Return (X, Y) of the center of cell containing provided text 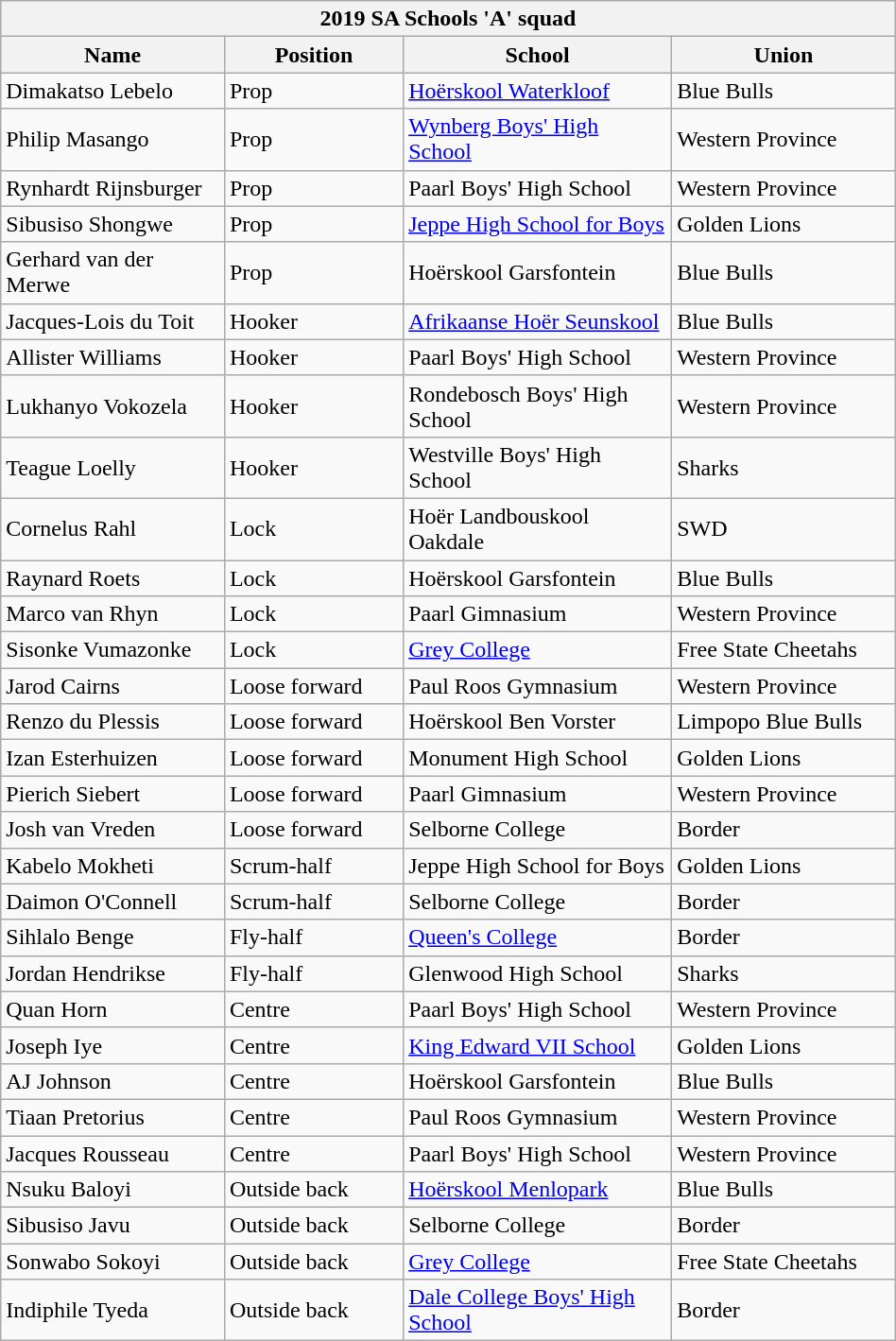
Daimon O'Connell (113, 902)
Name (113, 55)
Marco van Rhyn (113, 614)
Dimakatso Lebelo (113, 91)
Gerhard van der Merwe (113, 272)
Allister Williams (113, 357)
Quan Horn (113, 1009)
Hoërskool Ben Vorster (538, 722)
Cornelus Rahl (113, 529)
AJ Johnson (113, 1081)
Renzo du Plessis (113, 722)
Position (314, 55)
Lukhanyo Vokozela (113, 406)
Teague Loelly (113, 467)
Nsuku Baloyi (113, 1190)
Rondebosch Boys' High School (538, 406)
Westville Boys' High School (538, 467)
Josh van Vreden (113, 830)
Izan Esterhuizen (113, 758)
Monument High School (538, 758)
Sihlalo Benge (113, 937)
Rynhardt Rijnsburger (113, 188)
Raynard Roets (113, 577)
School (538, 55)
Sibusiso Javu (113, 1226)
Wynberg Boys' High School (538, 140)
Philip Masango (113, 140)
Dale College Boys' High School (538, 1310)
Sisonke Vumazonke (113, 650)
Indiphile Tyeda (113, 1310)
Sonwabo Sokoyi (113, 1262)
Kabelo Mokheti (113, 866)
Jacques Rousseau (113, 1154)
Limpopo Blue Bulls (784, 722)
Jacques-Lois du Toit (113, 321)
Queen's College (538, 937)
Joseph Iye (113, 1045)
SWD (784, 529)
King Edward VII School (538, 1045)
Tiaan Pretorius (113, 1117)
Hoërskool Waterkloof (538, 91)
Hoër Landbouskool Oakdale (538, 529)
Jarod Cairns (113, 686)
Pierich Siebert (113, 794)
Glenwood High School (538, 973)
Union (784, 55)
Jordan Hendrikse (113, 973)
2019 SA Schools 'A' squad (448, 19)
Afrikaanse Hoër Seunskool (538, 321)
Sibusiso Shongwe (113, 224)
Hoërskool Menlopark (538, 1190)
